Find where the given text appears and provide that cell's center as [x, y] coordinate. 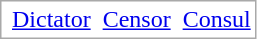
Consul [216, 19]
Censor [136, 19]
Dictator [51, 19]
